Capture the cell that displays the provided text and extract its [x, y] central coordinate. 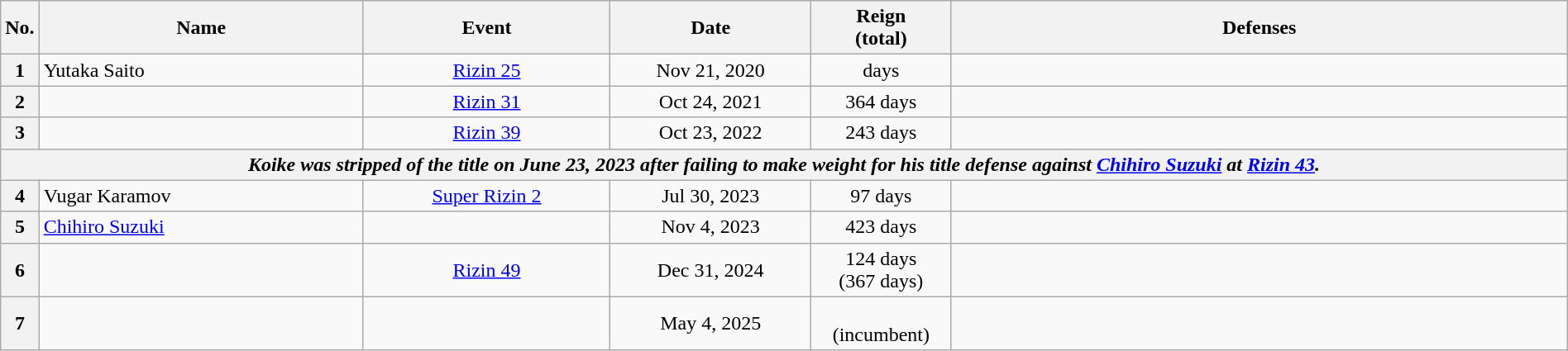
243 days [881, 133]
Oct 23, 2022 [711, 133]
Rizin 39 [486, 133]
Event [486, 28]
May 4, 2025 [711, 324]
124 days(367 days) [881, 269]
Rizin 49 [486, 269]
6 [20, 269]
Nov 4, 2023 [711, 227]
Super Rizin 2 [486, 196]
Nov 21, 2020 [711, 70]
Yutaka Saito [201, 70]
Jul 30, 2023 [711, 196]
Chihiro Suzuki [201, 227]
Rizin 31 [486, 102]
97 days [881, 196]
5 [20, 227]
Dec 31, 2024 [711, 269]
Name [201, 28]
1 [20, 70]
Date [711, 28]
No. [20, 28]
(incumbent) [881, 324]
423 days [881, 227]
Rizin 25 [486, 70]
3 [20, 133]
days [881, 70]
Koike was stripped of the title on June 23, 2023 after failing to make weight for his title defense against Chihiro Suzuki at Rizin 43. [784, 164]
Oct 24, 2021 [711, 102]
Defenses [1259, 28]
4 [20, 196]
7 [20, 324]
Vugar Karamov [201, 196]
2 [20, 102]
364 days [881, 102]
Reign(total) [881, 28]
